Scan for the cell matching the given text and deliver its [x, y] coordinate at center. 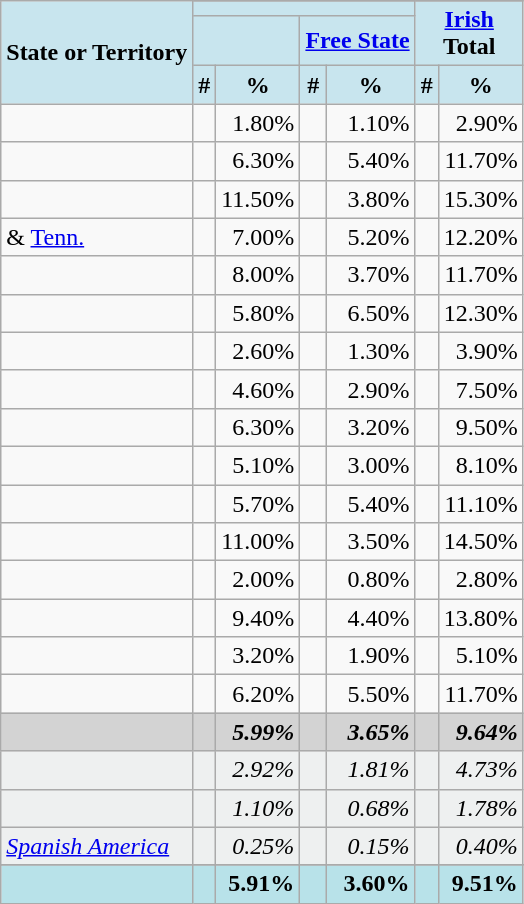
3.65% [370, 732]
6.50% [370, 313]
12.30% [480, 313]
3.80% [370, 199]
12.20% [480, 237]
8.00% [258, 275]
7.00% [258, 237]
5.50% [370, 694]
4.60% [258, 389]
14.50% [480, 542]
11.00% [258, 542]
1.90% [370, 656]
3.00% [370, 465]
3.50% [370, 542]
0.68% [370, 808]
State or Territory [97, 52]
2.80% [480, 580]
0.40% [480, 846]
5.20% [370, 237]
11.10% [480, 503]
8.10% [480, 465]
5.80% [258, 313]
6.20% [258, 694]
9.40% [258, 618]
4.73% [480, 770]
2.92% [258, 770]
Spanish America [97, 846]
1.78% [480, 808]
13.80% [480, 618]
3.70% [370, 275]
1.30% [370, 351]
3.90% [480, 351]
4.40% [370, 618]
1.81% [370, 770]
9.64% [480, 732]
0.15% [370, 846]
Irish Total [469, 34]
2.00% [258, 580]
Free State [358, 40]
5.70% [258, 503]
0.80% [370, 580]
15.30% [480, 199]
& Tenn. [97, 237]
0.25% [258, 846]
2.60% [258, 351]
7.50% [480, 389]
1.80% [258, 123]
5.99% [258, 732]
9.50% [480, 427]
11.50% [258, 199]
9.51% [480, 884]
5.91% [258, 884]
3.60% [370, 884]
